Find where the given text appears and provide that cell's center as (x, y) coordinate. 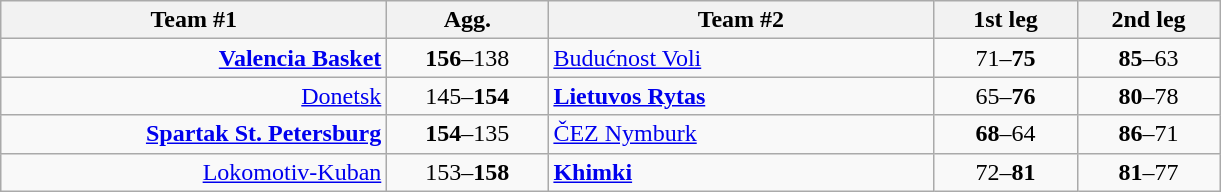
68–64 (1006, 134)
86–71 (1148, 134)
Valencia Basket (194, 58)
Team #2 (741, 20)
Lietuvos Rytas (741, 96)
71–75 (1006, 58)
153–158 (468, 172)
ČEZ Nymburk (741, 134)
154–135 (468, 134)
2nd leg (1148, 20)
Spartak St. Petersburg (194, 134)
Agg. (468, 20)
81–77 (1148, 172)
145–154 (468, 96)
65–76 (1006, 96)
156–138 (468, 58)
80–78 (1148, 96)
Budućnost Voli (741, 58)
Team #1 (194, 20)
85–63 (1148, 58)
Donetsk (194, 96)
Khimki (741, 172)
1st leg (1006, 20)
72–81 (1006, 172)
Lokomotiv-Kuban (194, 172)
